Return [x, y] of the center of cell containing provided text 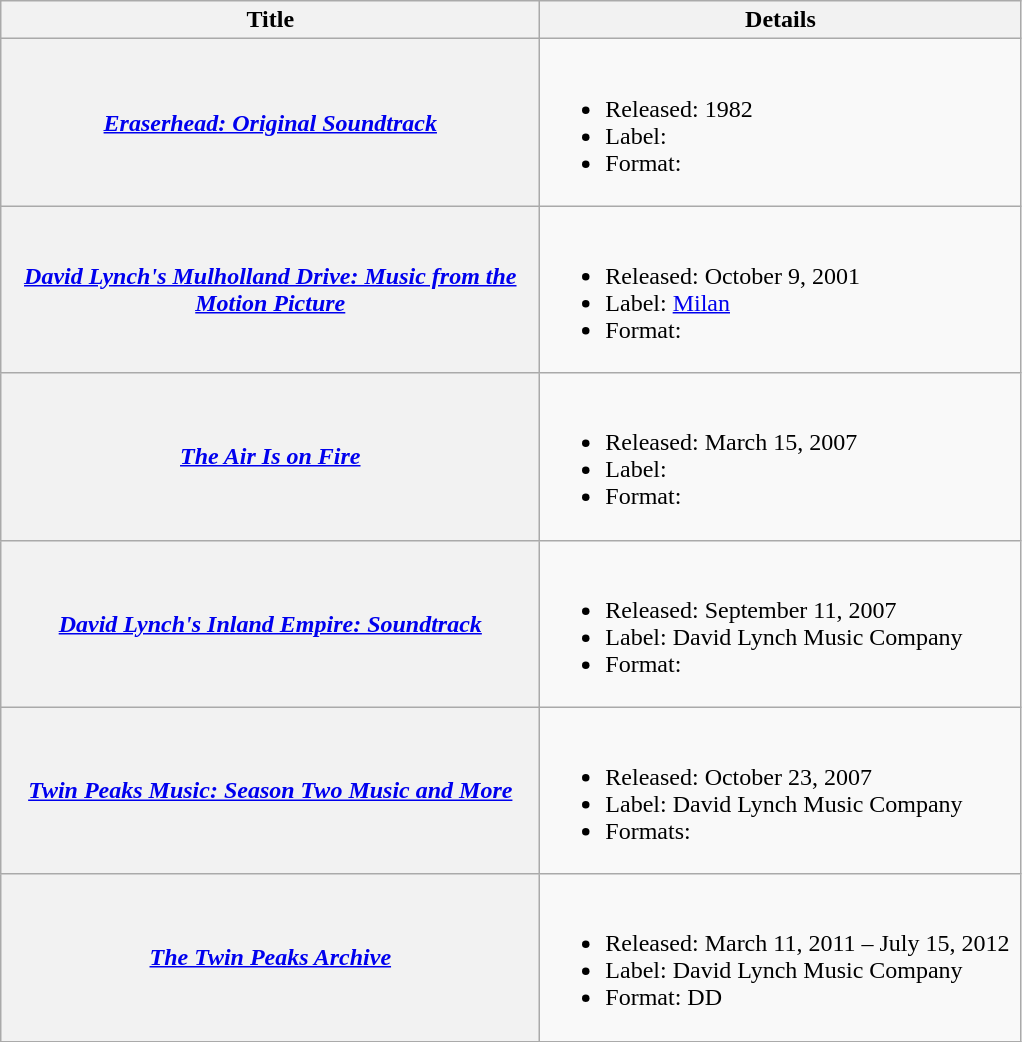
Released: September 11, 2007 Label: David Lynch Music Company Format: [780, 624]
Released: October 9, 2001 Label: Milan Format: [780, 290]
Twin Peaks Music: Season Two Music and More [270, 790]
Released: March 15, 2007 Label: Format: [780, 456]
David Lynch's Inland Empire: Soundtrack [270, 624]
The Twin Peaks Archive [270, 958]
Title [270, 20]
Details [780, 20]
Eraserhead: Original Soundtrack [270, 122]
The Air Is on Fire [270, 456]
Released: March 11, 2011 – July 15, 2012 Label: David Lynch Music CompanyFormat: DD [780, 958]
Released: 1982 Label: Format: [780, 122]
Released: October 23, 2007 Label: David Lynch Music Company Formats: [780, 790]
David Lynch's Mulholland Drive: Music from the Motion Picture [270, 290]
